Determine the (X, Y) coordinate at the center of the cell enclosing the given text.  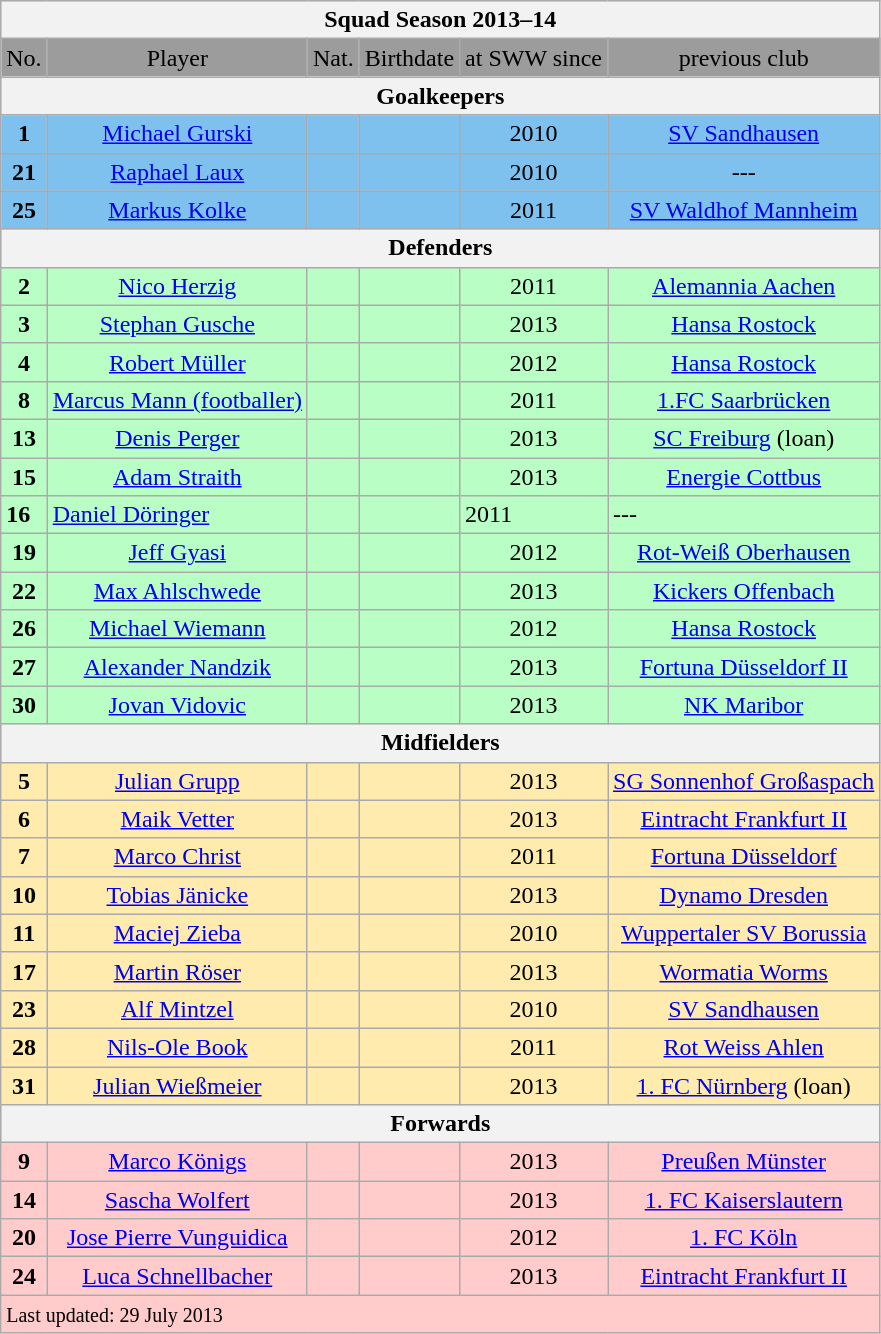
17 (24, 971)
11 (24, 933)
Kickers Offenbach (744, 591)
7 (24, 857)
4 (24, 362)
Marcus Mann (footballer) (177, 400)
Preußen Münster (744, 1162)
Nico Herzig (177, 286)
15 (24, 477)
Defenders (440, 248)
Martin Röser (177, 971)
3 (24, 324)
Alemannia Aachen (744, 286)
Rot Weiss Ahlen (744, 1047)
8 (24, 400)
1. FC Köln (744, 1238)
Wuppertaler SV Borussia (744, 933)
2 (24, 286)
Forwards (440, 1124)
Jeff Gyasi (177, 553)
30 (24, 705)
Michael Wiemann (177, 629)
13 (24, 438)
Midfielders (440, 743)
28 (24, 1047)
20 (24, 1238)
Dynamo Dresden (744, 895)
Luca Schnellbacher (177, 1276)
14 (24, 1200)
Nils-Ole Book (177, 1047)
Maik Vetter (177, 819)
Julian Grupp (177, 781)
Player (177, 58)
Julian Wießmeier (177, 1085)
Marco Königs (177, 1162)
Tobias Jänicke (177, 895)
19 (24, 553)
Jose Pierre Vunguidica (177, 1238)
1. FC Nürnberg (loan) (744, 1085)
Stephan Gusche (177, 324)
Alexander Nandzik (177, 667)
1.FC Saarbrücken (744, 400)
31 (24, 1085)
Alf Mintzel (177, 1009)
Max Ahlschwede (177, 591)
27 (24, 667)
Daniel Döringer (177, 515)
Wormatia Worms (744, 971)
16 (24, 515)
Energie Cottbus (744, 477)
10 (24, 895)
1. FC Kaiserslautern (744, 1200)
Adam Straith (177, 477)
22 (24, 591)
Denis Perger (177, 438)
Rot-Weiß Oberhausen (744, 553)
Fortuna Düsseldorf (744, 857)
Birthdate (409, 58)
1 (24, 134)
at SWW since (534, 58)
9 (24, 1162)
Squad Season 2013–14 (440, 20)
25 (24, 210)
SG Sonnenhof Großaspach (744, 781)
Maciej Zieba (177, 933)
Michael Gurski (177, 134)
Robert Müller (177, 362)
24 (24, 1276)
Marco Christ (177, 857)
6 (24, 819)
21 (24, 172)
Nat. (333, 58)
Raphael Laux (177, 172)
5 (24, 781)
Goalkeepers (440, 96)
Markus Kolke (177, 210)
No. (24, 58)
SV Waldhof Mannheim (744, 210)
Fortuna Düsseldorf II (744, 667)
NK Maribor (744, 705)
26 (24, 629)
Sascha Wolfert (177, 1200)
previous club (744, 58)
23 (24, 1009)
SC Freiburg (loan) (744, 438)
Jovan Vidovic (177, 705)
Last updated: 29 July 2013 (440, 1314)
